Return (x, y) of the center of cell containing provided text 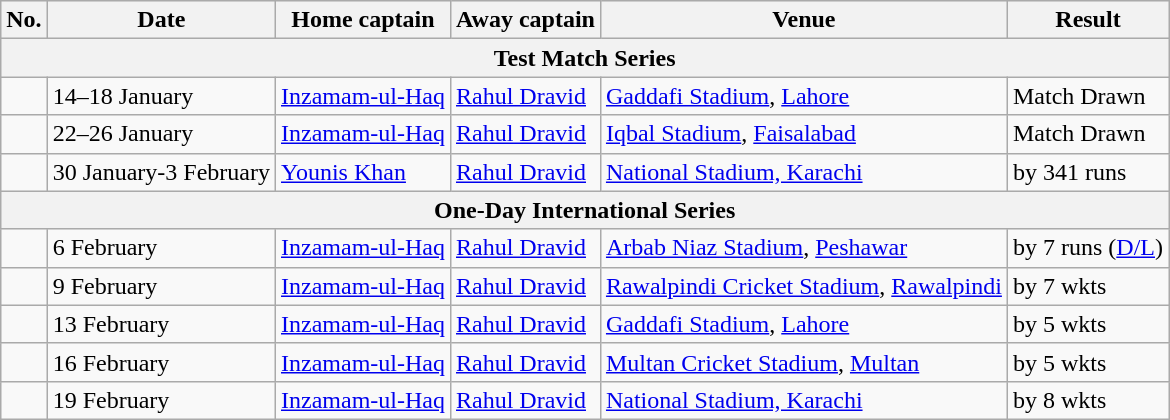
by 7 wkts (1088, 286)
Away captain (525, 20)
Venue (804, 20)
Younis Khan (362, 172)
by 7 runs (D/L) (1088, 248)
16 February (161, 362)
22–26 January (161, 134)
Home captain (362, 20)
Arbab Niaz Stadium, Peshawar (804, 248)
Test Match Series (585, 58)
13 February (161, 324)
14–18 January (161, 96)
by 8 wkts (1088, 400)
One-Day International Series (585, 210)
6 February (161, 248)
Result (1088, 20)
Multan Cricket Stadium, Multan (804, 362)
No. (24, 20)
19 February (161, 400)
Date (161, 20)
by 341 runs (1088, 172)
Rawalpindi Cricket Stadium, Rawalpindi (804, 286)
9 February (161, 286)
Iqbal Stadium, Faisalabad (804, 134)
30 January-3 February (161, 172)
